Scan for the cell matching the given text and deliver its (x, y) coordinate at center. 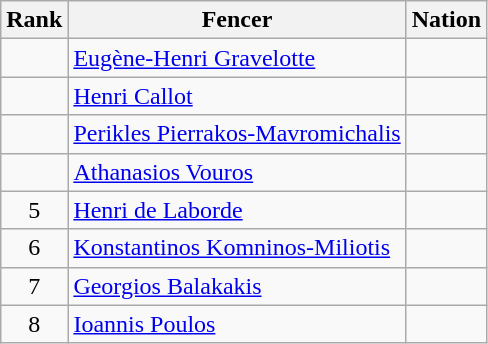
5 (34, 210)
Georgios Balakakis (237, 286)
Henri Callot (237, 96)
Eugène-Henri Gravelotte (237, 58)
Henri de Laborde (237, 210)
Perikles Pierrakos-Mavromichalis (237, 134)
6 (34, 248)
8 (34, 324)
7 (34, 286)
Nation (446, 20)
Ioannis Poulos (237, 324)
Fencer (237, 20)
Athanasios Vouros (237, 172)
Rank (34, 20)
Konstantinos Komninos-Miliotis (237, 248)
